Capture the cell that displays the provided text and extract its (x, y) central coordinate. 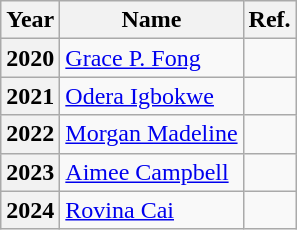
Year (30, 20)
Morgan Madeline (152, 134)
Aimee Campbell (152, 172)
Ref. (270, 20)
2024 (30, 210)
2021 (30, 96)
Odera Igbokwe (152, 96)
2020 (30, 58)
2022 (30, 134)
Name (152, 20)
2023 (30, 172)
Rovina Cai (152, 210)
Grace P. Fong (152, 58)
